Return [x, y] of the center of cell containing provided text 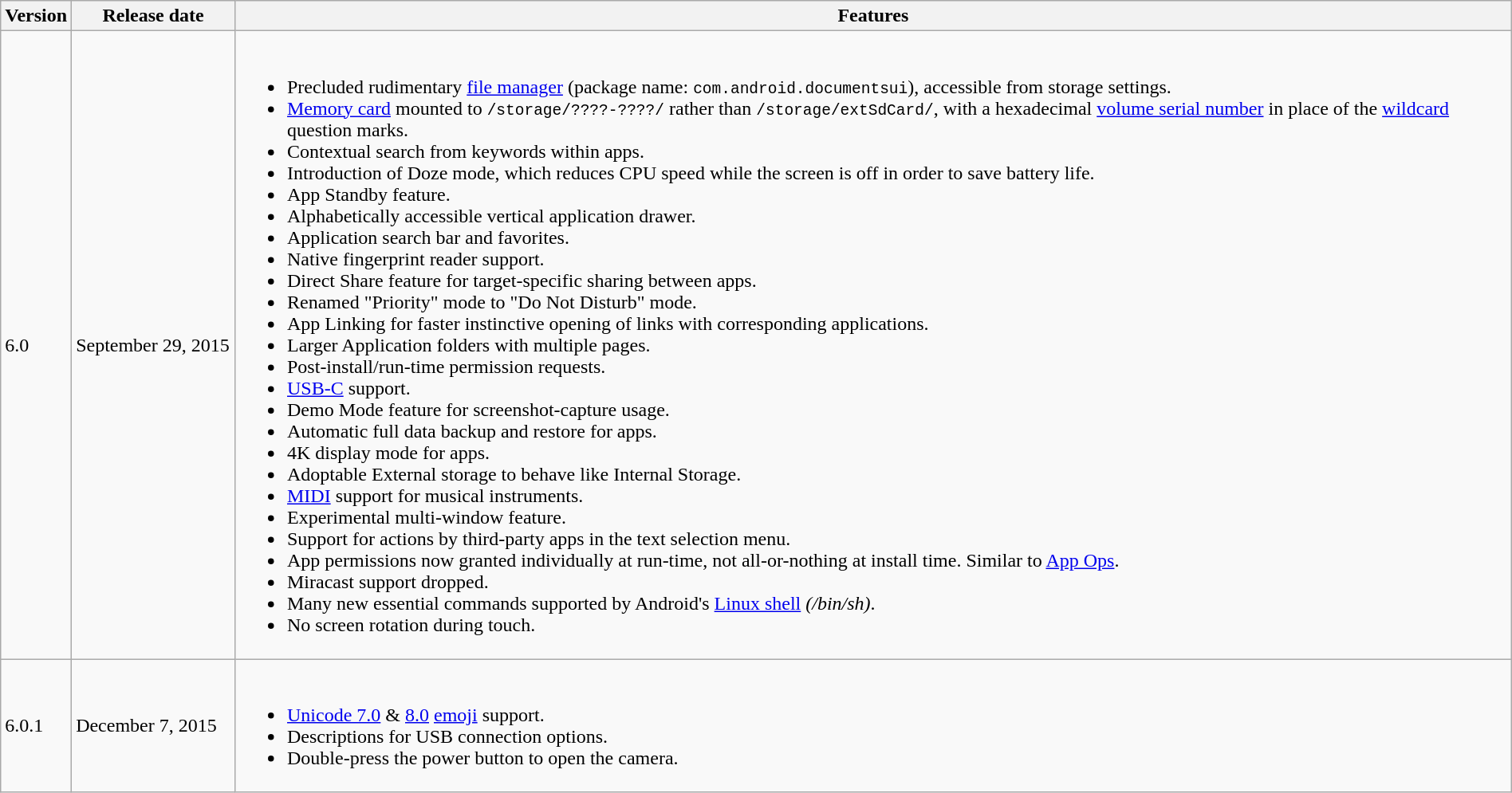
Unicode 7.0 & 8.0 emoji support.Descriptions for USB connection options.Double-press the power button to open the camera. [872, 725]
Version [37, 16]
6.0 [37, 345]
September 29, 2015 [153, 345]
Release date [153, 16]
December 7, 2015 [153, 725]
Features [872, 16]
6.0.1 [37, 725]
